Detect which cell encompasses the target text, then output its [X, Y] center coordinate. 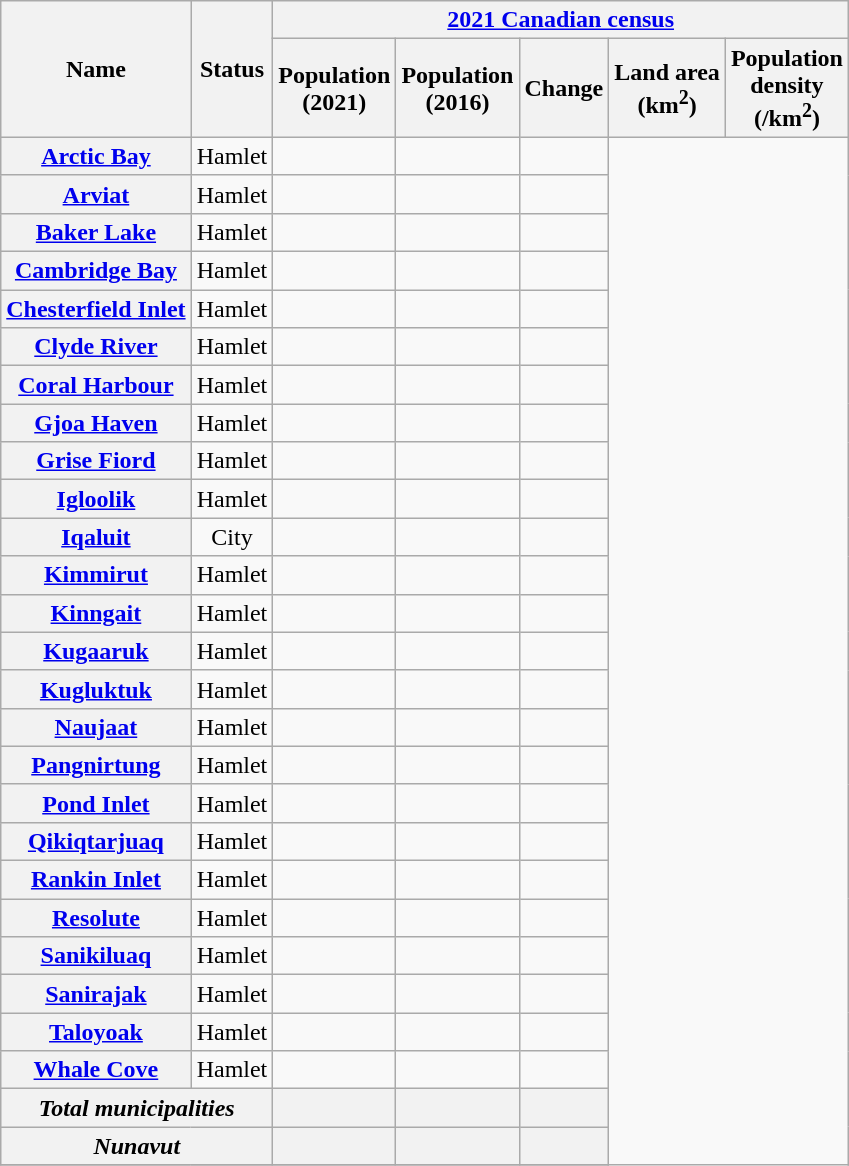
Nunavut [137, 1146]
Grise Fiord [96, 461]
Kugluktuk [96, 689]
Kinngait [96, 613]
Naujaat [96, 727]
Total municipalities [137, 1108]
Sanikiluaq [96, 956]
Arviat [96, 194]
Pond Inlet [96, 803]
Status [232, 70]
Land area(km2) [668, 88]
Arctic Bay [96, 156]
Igloolik [96, 499]
Gjoa Haven [96, 423]
Clyde River [96, 347]
Baker Lake [96, 232]
Population(2016) [458, 88]
Populationdensity(/km2) [786, 88]
Qikiqtarjuaq [96, 841]
Kugaaruk [96, 651]
Sanirajak [96, 994]
Kimmirut [96, 575]
Whale Cove [96, 1070]
Resolute [96, 918]
Iqaluit [96, 537]
2021 Canadian census [561, 20]
Rankin Inlet [96, 880]
Name [96, 70]
Population(2021) [334, 88]
Coral Harbour [96, 385]
City [232, 537]
Change [564, 88]
Chesterfield Inlet [96, 309]
Cambridge Bay [96, 271]
Pangnirtung [96, 765]
Taloyoak [96, 1032]
